Return the (X, Y) coordinate for the center point of the cell that contains the specified text.  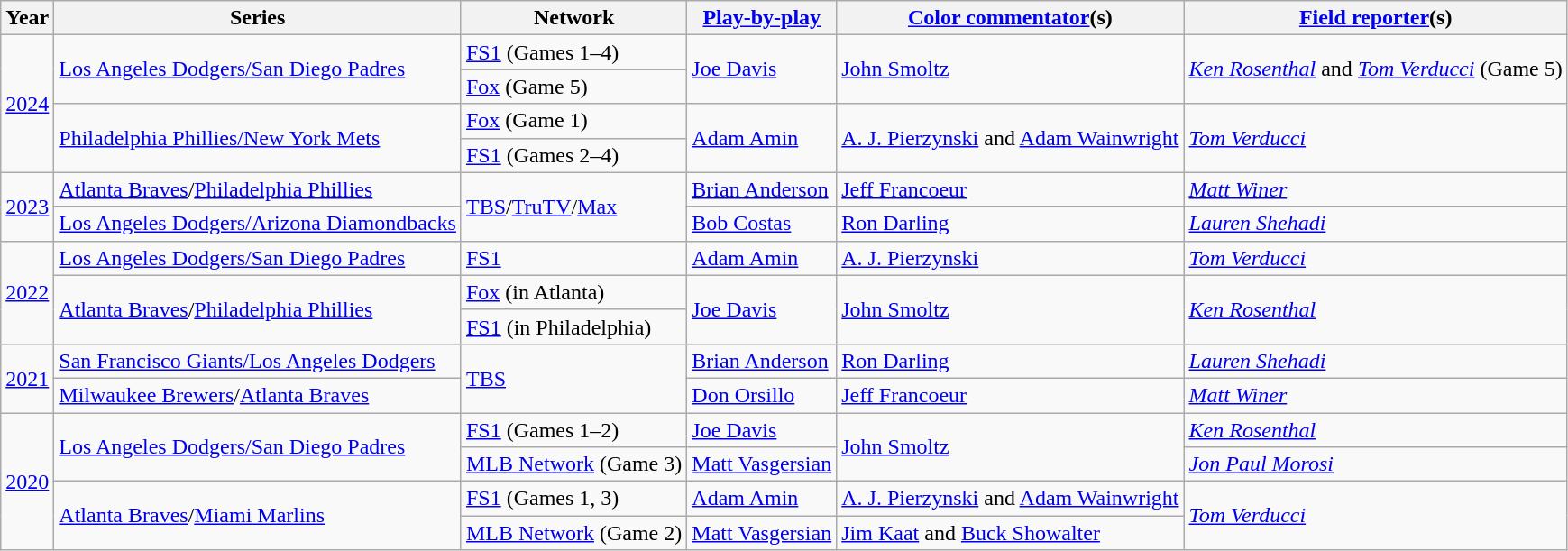
FS1 (Games 2–4) (573, 155)
Atlanta Braves/Miami Marlins (258, 516)
Philadelphia Phillies/New York Mets (258, 138)
Fox (Game 5) (573, 87)
FS1 (Games 1, 3) (573, 499)
Los Angeles Dodgers/Arizona Diamondbacks (258, 224)
TBS/TruTV/Max (573, 207)
2021 (27, 378)
MLB Network (Game 2) (573, 533)
Milwaukee Brewers/Atlanta Braves (258, 395)
Fox (Game 1) (573, 121)
Year (27, 18)
Ken Rosenthal and Tom Verducci (Game 5) (1376, 69)
FS1 (in Philadelphia) (573, 326)
Jim Kaat and Buck Showalter (1010, 533)
2024 (27, 104)
2020 (27, 482)
A. J. Pierzynski (1010, 258)
San Francisco Giants/Los Angeles Dodgers (258, 361)
Network (573, 18)
Series (258, 18)
Field reporter(s) (1376, 18)
Color commentator(s) (1010, 18)
FS1 (573, 258)
Bob Costas (762, 224)
TBS (573, 378)
Don Orsillo (762, 395)
2023 (27, 207)
MLB Network (Game 3) (573, 464)
2022 (27, 292)
FS1 (Games 1–4) (573, 52)
Jon Paul Morosi (1376, 464)
Play-by-play (762, 18)
FS1 (Games 1–2) (573, 430)
Fox (in Atlanta) (573, 292)
